Provide the [x, y] coordinate of the cell's center where the given text is located.  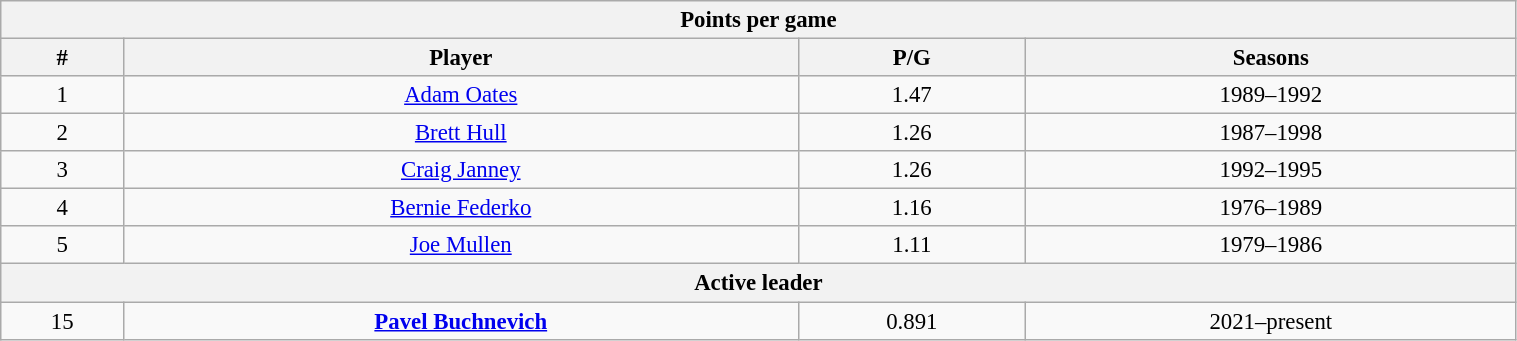
1987–1998 [1271, 133]
15 [62, 321]
Points per game [758, 20]
1992–1995 [1271, 170]
1979–1986 [1271, 245]
1.47 [912, 95]
Seasons [1271, 58]
P/G [912, 58]
Bernie Federko [462, 208]
4 [62, 208]
Active leader [758, 283]
Brett Hull [462, 133]
# [62, 58]
Craig Janney [462, 170]
5 [62, 245]
Adam Oates [462, 95]
1.16 [912, 208]
2021–present [1271, 321]
1.11 [912, 245]
2 [62, 133]
Joe Mullen [462, 245]
Pavel Buchnevich [462, 321]
1 [62, 95]
0.891 [912, 321]
1976–1989 [1271, 208]
1989–1992 [1271, 95]
Player [462, 58]
3 [62, 170]
